Determine the [X, Y] coordinate at the center of the cell enclosing the given text.  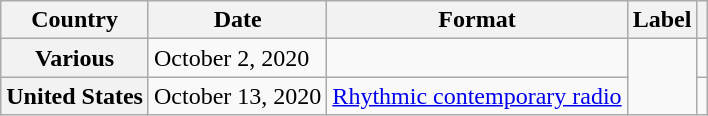
October 13, 2020 [237, 96]
Label [662, 20]
October 2, 2020 [237, 58]
Date [237, 20]
Rhythmic contemporary radio [477, 96]
Format [477, 20]
Country [75, 20]
United States [75, 96]
Various [75, 58]
